For the text-containing cell, return its midpoint in [x, y] coordinate format. 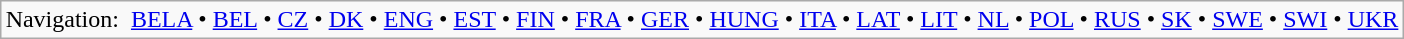
Navigation: BELA • BEL • CZ • DK • ENG • EST • FIN • FRA • GER • HUNG • ITA • LAT • LIT • NL • POL • RUS • SK • SWE • SWI • UKR [702, 20]
